Locate the cell with the specified text and output its (X, Y) center coordinate. 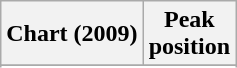
Peak position (189, 34)
Chart (2009) (72, 34)
